Return the (X, Y) coordinate for the center point of the cell that contains the specified text.  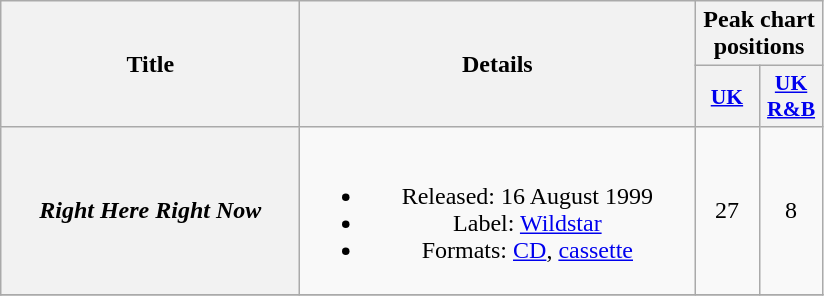
27 (727, 210)
8 (791, 210)
Right Here Right Now (150, 210)
UK (727, 96)
Peak chart positions (759, 34)
UK R&B (791, 96)
Title (150, 64)
Details (498, 64)
Released: 16 August 1999Label: WildstarFormats: CD, cassette (498, 210)
